Detect which cell encompasses the target text, then output its (X, Y) center coordinate. 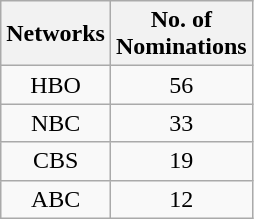
19 (181, 161)
CBS (56, 161)
HBO (56, 85)
NBC (56, 123)
No. ofNominations (181, 34)
56 (181, 85)
Networks (56, 34)
12 (181, 199)
33 (181, 123)
ABC (56, 199)
